Pinpoint the cell where the given text exists, returning its (x, y) midpoint coordinate. 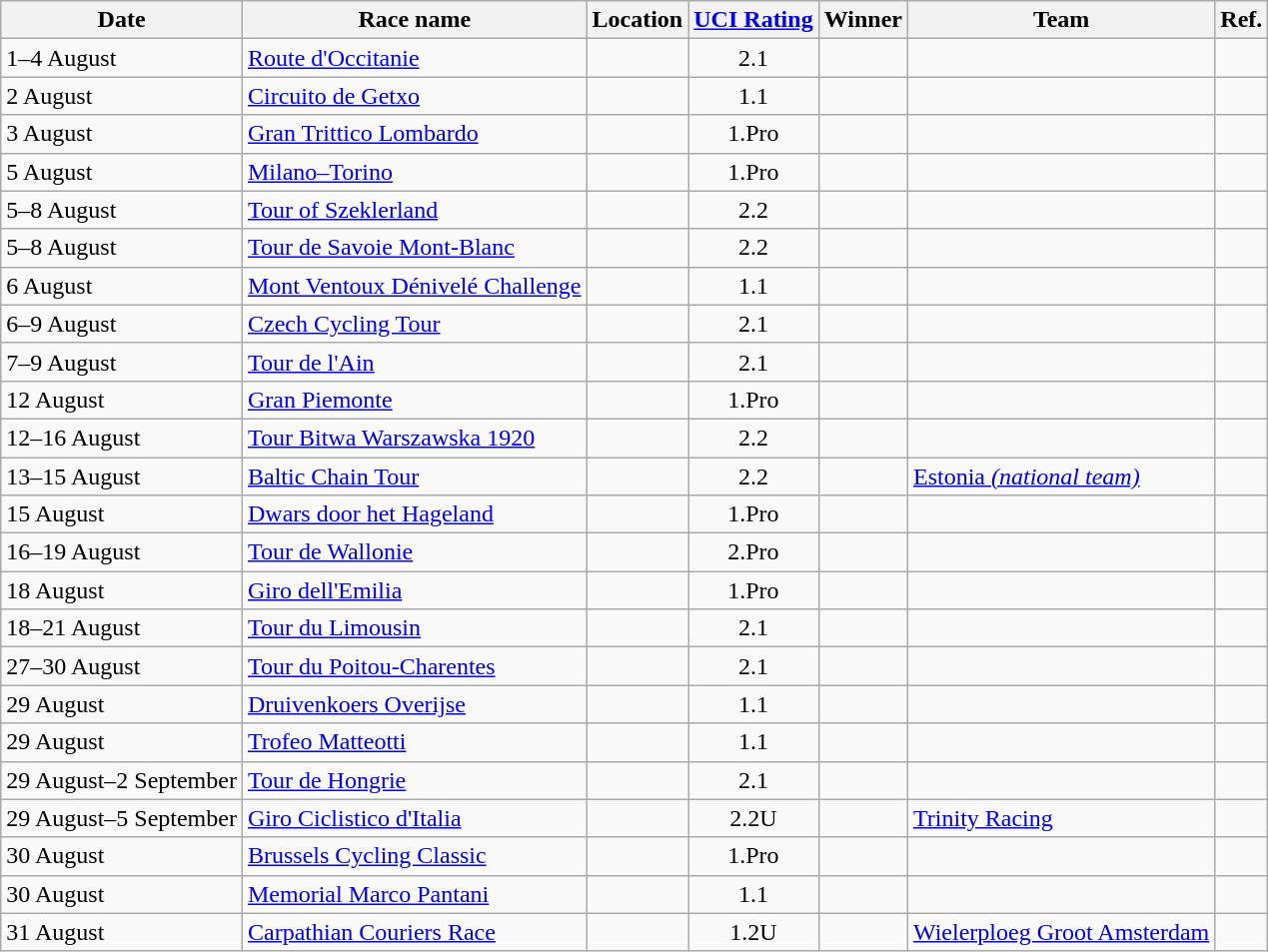
Czech Cycling Tour (414, 324)
6–9 August (122, 324)
Druivenkoers Overijse (414, 704)
5 August (122, 172)
Carpathian Couriers Race (414, 932)
Route d'Occitanie (414, 58)
Wielerploeg Groot Amsterdam (1061, 932)
29 August–5 September (122, 818)
Tour de Wallonie (414, 552)
Date (122, 20)
Trofeo Matteotti (414, 742)
Winner (863, 20)
Milano–Torino (414, 172)
Tour de Hongrie (414, 780)
Memorial Marco Pantani (414, 894)
29 August–2 September (122, 780)
Tour Bitwa Warszawska 1920 (414, 438)
Team (1061, 20)
Estonia (national team) (1061, 476)
Gran Trittico Lombardo (414, 134)
2 August (122, 96)
1.2U (753, 932)
13–15 August (122, 476)
7–9 August (122, 362)
12 August (122, 400)
Ref. (1241, 20)
31 August (122, 932)
1–4 August (122, 58)
Race name (414, 20)
Giro dell'Emilia (414, 590)
Tour de Savoie Mont-Blanc (414, 248)
Brussels Cycling Classic (414, 856)
18–21 August (122, 628)
Gran Piemonte (414, 400)
UCI Rating (753, 20)
27–30 August (122, 666)
Baltic Chain Tour (414, 476)
Trinity Racing (1061, 818)
Tour du Limousin (414, 628)
Tour of Szeklerland (414, 210)
Tour du Poitou-Charentes (414, 666)
Circuito de Getxo (414, 96)
12–16 August (122, 438)
6 August (122, 286)
Giro Ciclistico d'Italia (414, 818)
2.2U (753, 818)
Dwars door het Hageland (414, 514)
18 August (122, 590)
16–19 August (122, 552)
15 August (122, 514)
2.Pro (753, 552)
Mont Ventoux Dénivelé Challenge (414, 286)
Location (637, 20)
Tour de l'Ain (414, 362)
3 August (122, 134)
